Find where the given text appears and provide that cell's center as [X, Y] coordinate. 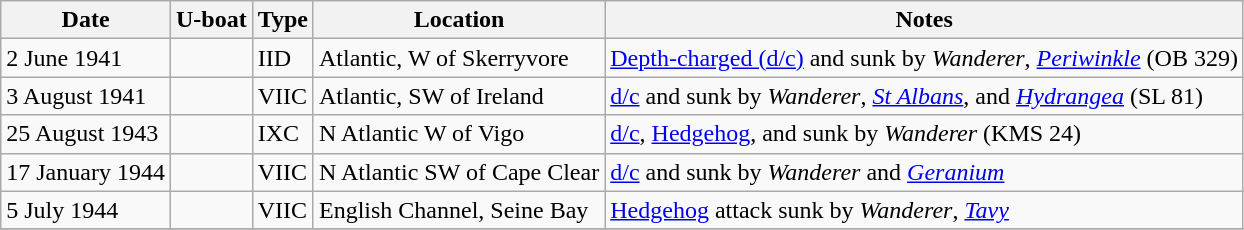
d/c and sunk by Wanderer and Geranium [924, 172]
d/c, Hedgehog, and sunk by Wanderer (KMS 24) [924, 134]
English Channel, Seine Bay [458, 210]
3 August 1941 [86, 96]
d/c and sunk by Wanderer, St Albans, and Hydrangea (SL 81) [924, 96]
Date [86, 20]
Atlantic, W of Skerryvore [458, 58]
Notes [924, 20]
25 August 1943 [86, 134]
N Atlantic SW of Cape Clear [458, 172]
U-boat [211, 20]
IID [282, 58]
Hedgehog attack sunk by Wanderer, Tavy [924, 210]
17 January 1944 [86, 172]
Depth-charged (d/c) and sunk by Wanderer, Periwinkle (OB 329) [924, 58]
Atlantic, SW of Ireland [458, 96]
N Atlantic W of Vigo [458, 134]
IXC [282, 134]
Type [282, 20]
2 June 1941 [86, 58]
Location [458, 20]
5 July 1944 [86, 210]
